Find where the given text appears and provide that cell's center as (X, Y) coordinate. 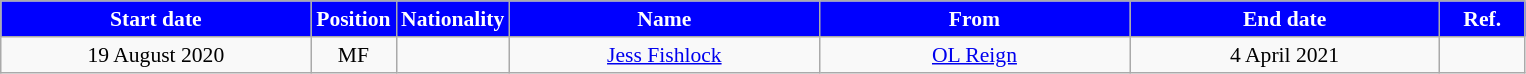
19 August 2020 (156, 55)
Position (354, 19)
OL Reign (974, 55)
Nationality (452, 19)
Start date (156, 19)
From (974, 19)
Jess Fishlock (664, 55)
MF (354, 55)
End date (1285, 19)
4 April 2021 (1285, 55)
Name (664, 19)
Ref. (1482, 19)
